Find where the given text appears and provide that cell's center as (x, y) coordinate. 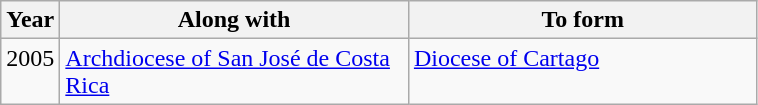
To form (582, 20)
Along with (234, 20)
2005 (30, 72)
Archdiocese of San José de Costa Rica (234, 72)
Year (30, 20)
Diocese of Cartago (582, 72)
